Scan for the cell matching the given text and deliver its (x, y) coordinate at center. 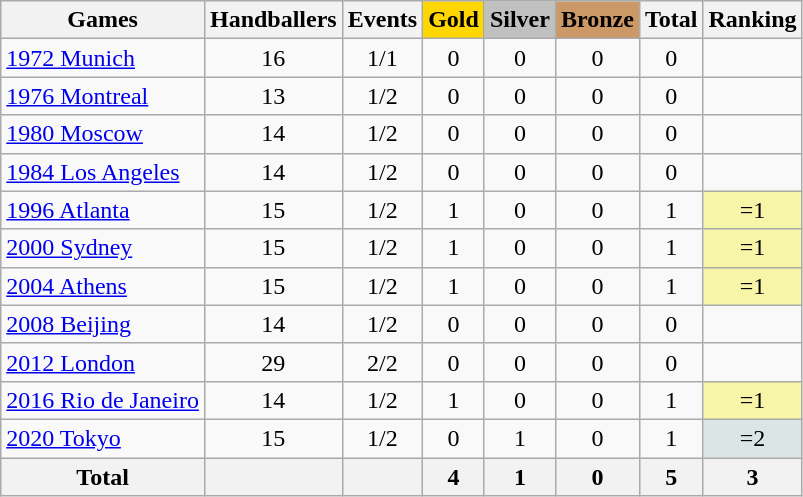
3 (752, 477)
13 (273, 96)
Events (382, 20)
Silver (520, 20)
1984 Los Angeles (103, 172)
2012 London (103, 362)
2008 Beijing (103, 324)
16 (273, 58)
=2 (752, 438)
1996 Atlanta (103, 210)
1980 Moscow (103, 134)
2016 Rio de Janeiro (103, 400)
1/1 (382, 58)
2004 Athens (103, 286)
Handballers (273, 20)
2/2 (382, 362)
1972 Munich (103, 58)
Bronze (597, 20)
Games (103, 20)
4 (454, 477)
2020 Tokyo (103, 438)
Ranking (752, 20)
29 (273, 362)
1976 Montreal (103, 96)
Gold (454, 20)
2000 Sydney (103, 248)
5 (671, 477)
